Return the (X, Y) coordinate for the center point of the cell that contains the specified text.  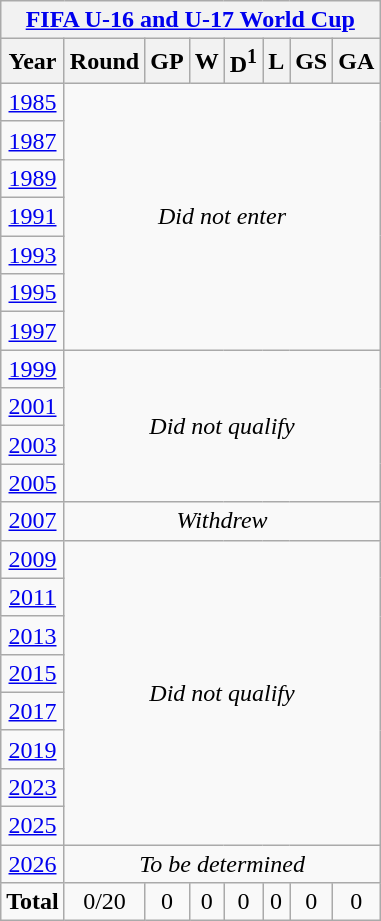
1997 (33, 331)
1993 (33, 255)
2001 (33, 407)
Round (104, 62)
2015 (33, 673)
1985 (33, 102)
Did not enter (222, 216)
1999 (33, 369)
2009 (33, 559)
0/20 (104, 902)
2011 (33, 597)
GP (167, 62)
2017 (33, 711)
GA (356, 62)
2023 (33, 787)
GS (312, 62)
FIFA U-16 and U-17 World Cup (190, 20)
Withdrew (222, 521)
1995 (33, 293)
L (276, 62)
D1 (243, 62)
1987 (33, 140)
2003 (33, 445)
2013 (33, 635)
2025 (33, 826)
Year (33, 62)
W (206, 62)
To be determined (222, 864)
1989 (33, 178)
2026 (33, 864)
2007 (33, 521)
2005 (33, 483)
2019 (33, 749)
1991 (33, 217)
Total (33, 902)
